Locate the cell with the specified text and output its [x, y] center coordinate. 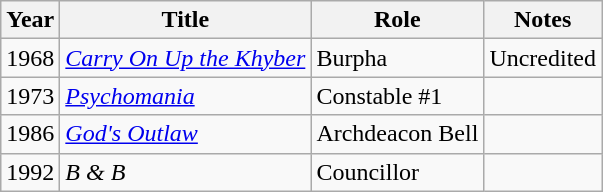
1973 [30, 96]
1992 [30, 172]
Carry On Up the Khyber [186, 58]
Uncredited [543, 58]
Councillor [398, 172]
B & B [186, 172]
Constable #1 [398, 96]
God's Outlaw [186, 134]
Archdeacon Bell [398, 134]
1986 [30, 134]
Role [398, 20]
1968 [30, 58]
Burpha [398, 58]
Title [186, 20]
Psychomania [186, 96]
Year [30, 20]
Notes [543, 20]
